Return (X, Y) of the center of cell containing provided text 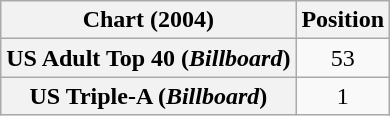
1 (343, 96)
Position (343, 20)
US Triple-A (Billboard) (148, 96)
US Adult Top 40 (Billboard) (148, 58)
53 (343, 58)
Chart (2004) (148, 20)
